Return (x, y) of the center of cell containing provided text 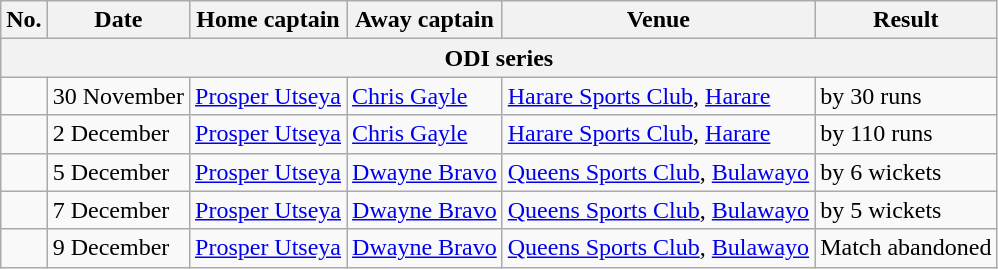
Date (118, 20)
7 December (118, 210)
5 December (118, 172)
Home captain (268, 20)
by 5 wickets (906, 210)
Result (906, 20)
ODI series (499, 58)
Venue (658, 20)
Away captain (425, 20)
30 November (118, 96)
by 110 runs (906, 134)
2 December (118, 134)
by 6 wickets (906, 172)
Match abandoned (906, 248)
9 December (118, 248)
by 30 runs (906, 96)
No. (24, 20)
